Detect which cell encompasses the target text, then output its (X, Y) center coordinate. 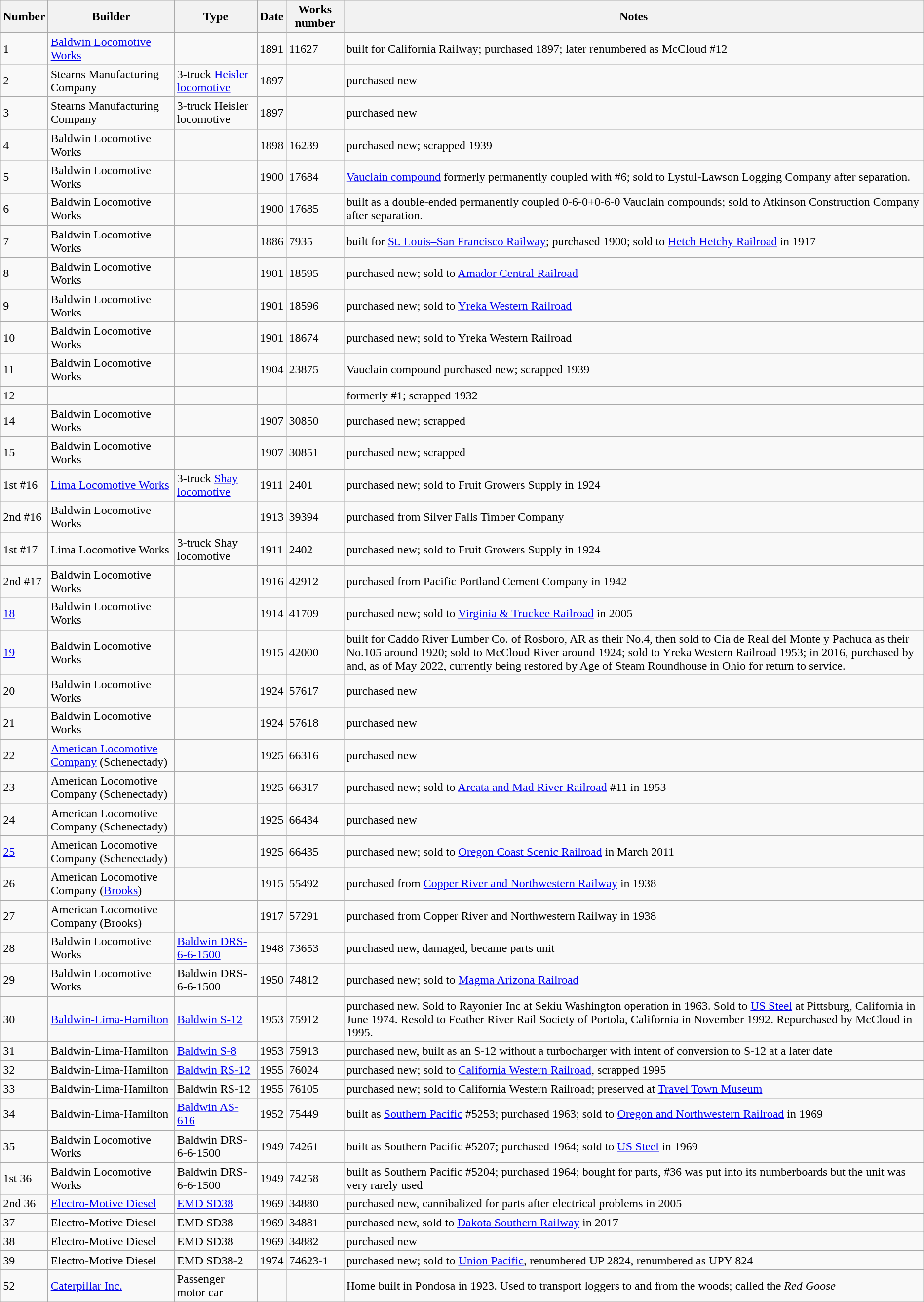
purchased new, cannibalized for parts after electrical problems in 2005 (634, 1204)
EMD SD38-2 (216, 1260)
74258 (315, 1178)
37 (24, 1223)
purchased from Silver Falls Timber Company (634, 517)
2nd #17 (24, 582)
34 (24, 1114)
30 (24, 1019)
18674 (315, 338)
1916 (271, 582)
29 (24, 981)
12 (24, 395)
Baldwin S-8 (216, 1051)
11 (24, 369)
21 (24, 723)
1917 (271, 915)
17685 (315, 209)
1st #17 (24, 549)
2402 (315, 549)
19 (24, 652)
Notes (634, 17)
purchased from Pacific Portland Cement Company in 1942 (634, 582)
66317 (315, 787)
purchased new; sold to Union Pacific, renumbered UP 2824, renumbered as UPY 824 (634, 1260)
purchased new; sold to Amador Central Railroad (634, 274)
17684 (315, 177)
built as Southern Pacific #5253; purchased 1963; sold to Oregon and Northwestern Railroad in 1969 (634, 1114)
75913 (315, 1051)
74261 (315, 1146)
2nd #16 (24, 517)
built for California Railway; purchased 1897; later renumbered as McCloud #12 (634, 48)
Number (24, 17)
20 (24, 691)
purchased new; sold to California Western Railroad; preserved at Travel Town Museum (634, 1089)
18595 (315, 274)
1914 (271, 613)
1913 (271, 517)
8 (24, 274)
74623-1 (315, 1260)
Baldwin AS-616 (216, 1114)
42912 (315, 582)
57617 (315, 691)
42000 (315, 652)
30851 (315, 453)
1891 (271, 48)
purchased new, built as an S-12 without a turbocharger with intent of conversion to S-12 at a later date (634, 1051)
41709 (315, 613)
built as Southern Pacific #5207; purchased 1964; sold to US Steel in 1969 (634, 1146)
11627 (315, 48)
Builder (111, 17)
32 (24, 1070)
built for St. Louis–San Francisco Railway; purchased 1900; sold to Hetch Hetchy Railroad in 1917 (634, 241)
7935 (315, 241)
3 (24, 113)
34881 (315, 1223)
1950 (271, 981)
23875 (315, 369)
1952 (271, 1114)
10 (24, 338)
2401 (315, 485)
built as a double-ended permanently coupled 0-6-0+0-6-0 Vauclain compounds; sold to Atkinson Construction Company after separation. (634, 209)
1st 36 (24, 1178)
28 (24, 948)
Vauclain compound formerly permanently coupled with #6; sold to Lystul-Lawson Logging Company after separation. (634, 177)
1 (24, 48)
52 (24, 1286)
73653 (315, 948)
Vauclain compound purchased new; scrapped 1939 (634, 369)
15 (24, 453)
Works number (315, 17)
4 (24, 145)
purchased new, sold to Dakota Southern Railway in 2017 (634, 1223)
74812 (315, 981)
38 (24, 1241)
purchased new, damaged, became parts unit (634, 948)
purchased new; scrapped 1939 (634, 145)
27 (24, 915)
purchased new; sold to Magma Arizona Railroad (634, 981)
34880 (315, 1204)
1898 (271, 145)
1st #16 (24, 485)
Caterpillar Inc. (111, 1286)
66316 (315, 755)
18596 (315, 305)
7 (24, 241)
33 (24, 1089)
24 (24, 820)
66435 (315, 851)
built as Southern Pacific #5204; purchased 1964; bought for parts, #36 was put into its numberboards but the unit was very rarely used (634, 1178)
purchased new; sold to Arcata and Mad River Railroad #11 in 1953 (634, 787)
1886 (271, 241)
76105 (315, 1089)
26 (24, 884)
Home built in Pondosa in 1923. Used to transport loggers to and from the woods; called the Red Goose (634, 1286)
1974 (271, 1260)
23 (24, 787)
55492 (315, 884)
25 (24, 851)
31 (24, 1051)
22 (24, 755)
16239 (315, 145)
30850 (315, 421)
purchased new; sold to California Western Railroad, scrapped 1995 (634, 1070)
35 (24, 1146)
75449 (315, 1114)
14 (24, 421)
9 (24, 305)
purchased new; sold to Virginia & Truckee Railroad in 2005 (634, 613)
39394 (315, 517)
Type (216, 17)
34882 (315, 1241)
formerly #1; scrapped 1932 (634, 395)
purchased new; sold to Oregon Coast Scenic Railroad in March 2011 (634, 851)
76024 (315, 1070)
1904 (271, 369)
Date (271, 17)
Passenger motor car (216, 1286)
1948 (271, 948)
57618 (315, 723)
Baldwin S-12 (216, 1019)
66434 (315, 820)
39 (24, 1260)
5 (24, 177)
57291 (315, 915)
2 (24, 81)
2nd 36 (24, 1204)
18 (24, 613)
75912 (315, 1019)
6 (24, 209)
